For the text-containing cell, return its midpoint in (x, y) coordinate format. 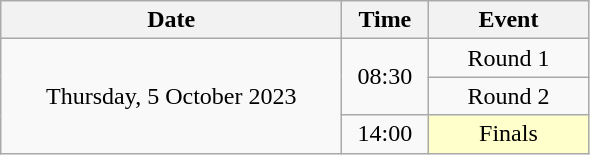
Time (385, 20)
08:30 (385, 77)
Round 2 (508, 96)
Round 1 (508, 58)
Event (508, 20)
Thursday, 5 October 2023 (172, 96)
Finals (508, 134)
Date (172, 20)
14:00 (385, 134)
